Pinpoint the cell where the given text exists, returning its (x, y) midpoint coordinate. 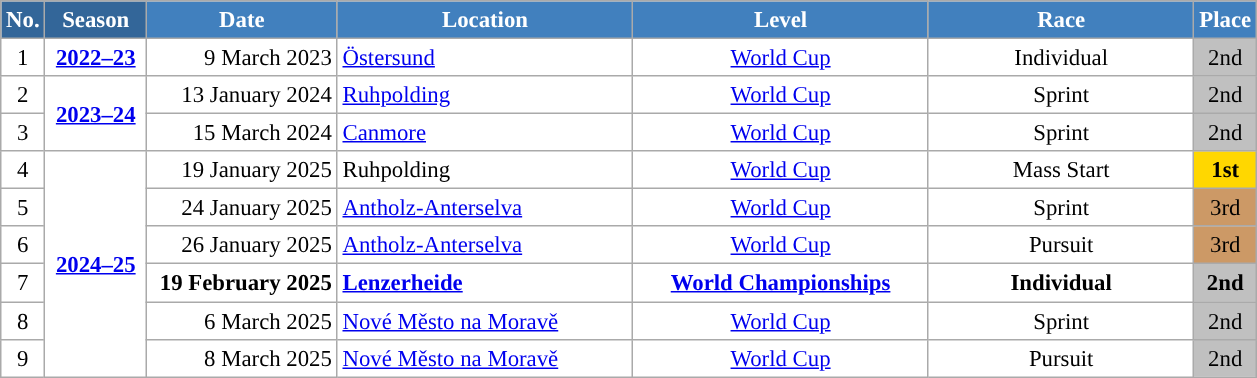
2022–23 (96, 58)
6 March 2025 (242, 321)
Location (485, 20)
Mass Start (1061, 170)
Season (96, 20)
8 March 2025 (242, 358)
World Championships (781, 283)
9 March 2023 (242, 58)
1st (1225, 170)
7 (23, 283)
Lenzerheide (485, 283)
Canmore (485, 133)
19 January 2025 (242, 170)
Place (1225, 20)
8 (23, 321)
13 January 2024 (242, 95)
2024–25 (96, 264)
Race (1061, 20)
26 January 2025 (242, 245)
9 (23, 358)
No. (23, 20)
24 January 2025 (242, 208)
Östersund (485, 58)
Date (242, 20)
1 (23, 58)
6 (23, 245)
Level (781, 20)
15 March 2024 (242, 133)
4 (23, 170)
3 (23, 133)
5 (23, 208)
19 February 2025 (242, 283)
2023–24 (96, 114)
2 (23, 95)
